Detect which cell encompasses the target text, then output its (X, Y) center coordinate. 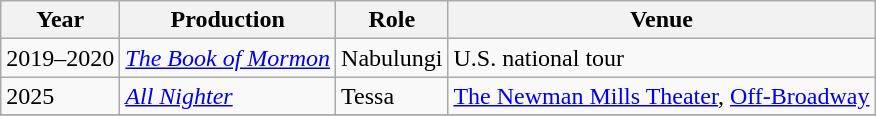
Tessa (392, 96)
U.S. national tour (662, 58)
2019–2020 (60, 58)
The Newman Mills Theater, Off-Broadway (662, 96)
Nabulungi (392, 58)
All Nighter (228, 96)
2025 (60, 96)
Year (60, 20)
The Book of Mormon (228, 58)
Production (228, 20)
Role (392, 20)
Venue (662, 20)
